Pinpoint the cell where the given text exists, returning its (X, Y) midpoint coordinate. 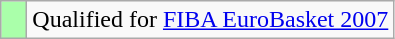
Qualified for FIBA EuroBasket 2007 (210, 20)
